Detect which cell encompasses the target text, then output its (X, Y) center coordinate. 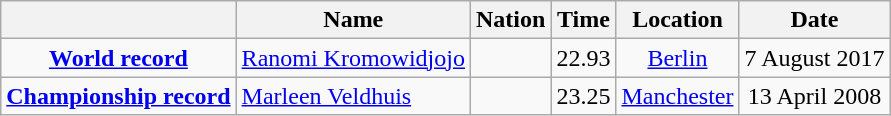
Nation (510, 20)
Ranomi Kromowidjojo (353, 58)
Location (678, 20)
Berlin (678, 58)
23.25 (584, 96)
7 August 2017 (814, 58)
Championship record (118, 96)
World record (118, 58)
Manchester (678, 96)
Time (584, 20)
13 April 2008 (814, 96)
22.93 (584, 58)
Name (353, 20)
Date (814, 20)
Marleen Veldhuis (353, 96)
